Return [x, y] of the center of cell containing provided text 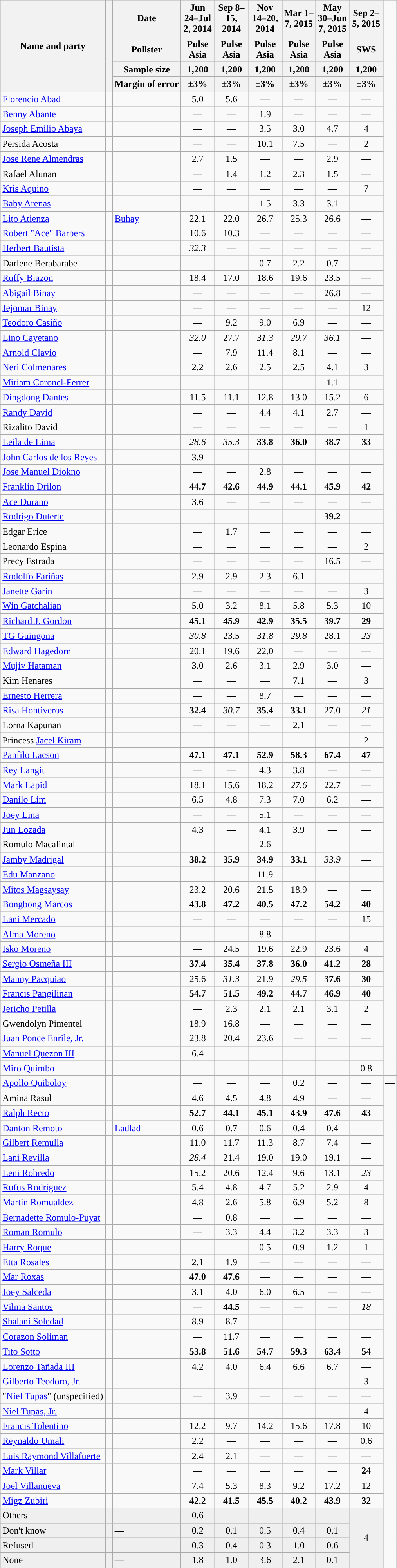
27.6 [299, 785]
54 [366, 1351]
Joel Villanueva [53, 1486]
24 [366, 1471]
Manuel Quezon III [53, 1053]
Martin Romualdez [53, 1203]
Ace Durano [53, 502]
58.3 [299, 755]
Manny Pacquiao [53, 979]
17.0 [231, 278]
Ladlad [146, 1128]
6.7 [332, 1366]
27.0 [332, 711]
12.2 [198, 1426]
7.9 [231, 353]
29.8 [299, 636]
21.9 [265, 979]
Risa Hontiveros [53, 711]
Ernesto Herrera [53, 695]
18.1 [198, 785]
11.0 [198, 1143]
6.1 [299, 576]
Edu Manzano [53, 874]
9.0 [265, 323]
Dingdong Dantes [53, 397]
54.2 [332, 904]
TG Guingona [53, 636]
28.4 [198, 1157]
12.8 [265, 397]
20.4 [231, 1038]
22.9 [299, 949]
40.5 [265, 904]
Joseph Emilio Abaya [53, 129]
35.9 [231, 859]
11.4 [265, 353]
17.8 [332, 1426]
39.2 [332, 517]
3.5 [265, 129]
Jose Manuel Diokno [53, 472]
32 [366, 1501]
Margin of error [146, 84]
5.6 [231, 99]
1.7 [231, 532]
Danton Remoto [53, 1128]
28.6 [198, 442]
6.0 [265, 1292]
Buhay [146, 218]
Rodolfo Fariñas [53, 576]
Kim Henares [53, 680]
Mark Villar [53, 1471]
59.3 [299, 1351]
Mujiv Hataman [53, 666]
4.2 [198, 1366]
Gwendolyn Pimentel [53, 1024]
Lino Cayetano [53, 338]
None [53, 1560]
Richard J. Gordon [53, 621]
33.9 [332, 859]
14.2 [265, 1426]
Neri Colmenares [53, 367]
Teodoro Casiño [53, 323]
Mitos Magsaysay [53, 889]
Harry Roque [53, 1247]
8.3 [265, 1486]
53.8 [198, 1351]
Reynaldo Umali [53, 1441]
Abigail Binay [53, 293]
44.9 [265, 487]
63.4 [332, 1351]
Ralph Recto [53, 1113]
8.9 [198, 1322]
30.7 [231, 711]
47.0 [198, 1277]
Francis Pangilinan [53, 994]
10.3 [231, 233]
Randy David [53, 412]
Refused [53, 1545]
Herbert Bautista [53, 248]
Amina Rasul [53, 1098]
Joey Salceda [53, 1292]
7 [366, 188]
6.2 [332, 800]
2.4 [198, 1456]
Persida Acosta [53, 144]
23.2 [198, 889]
67.4 [332, 755]
42 [366, 487]
15 [366, 919]
6 [366, 397]
18.6 [265, 278]
37.6 [332, 979]
43 [366, 1113]
35.5 [299, 621]
"Niel Tupas" (unspecified) [53, 1396]
Francis Tolentino [53, 1426]
Joey Lina [53, 815]
Rizalito David [53, 427]
Princess Jacel Kiram [53, 740]
Rafael Alunan [53, 174]
Miriam Coronel-Ferrer [53, 382]
33.8 [265, 442]
30 [366, 979]
Leonardo Espina [53, 546]
40.2 [299, 1501]
29.7 [299, 338]
21.4 [231, 1157]
18.2 [265, 785]
38.7 [332, 442]
17.2 [332, 1486]
30.8 [198, 636]
Lani Revilla [53, 1157]
Corazon Soliman [53, 1337]
Rey Langit [53, 770]
Jun Lozada [53, 830]
25.6 [198, 979]
38.2 [198, 859]
12.4 [265, 1172]
Niel Tupas, Jr. [53, 1411]
Lorna Kapunan [53, 725]
Others [53, 1516]
27.7 [231, 338]
Benny Abante [53, 114]
26.7 [265, 218]
13.0 [299, 397]
Kris Aquino [53, 188]
Danilo Lim [53, 800]
Jericho Petilla [53, 1009]
Don't know [53, 1530]
Leila de Lima [53, 442]
10.1 [265, 144]
11.5 [198, 397]
2.8 [265, 472]
26.8 [332, 293]
0.9 [299, 1247]
3.8 [299, 770]
41.2 [332, 964]
4.5 [231, 1098]
11.9 [265, 874]
44.5 [231, 1307]
Arnold Clavio [53, 353]
22.1 [198, 218]
Etta Rosales [53, 1262]
Sep 8–15, 2014 [231, 18]
52.7 [198, 1113]
Sep 2–5, 2015 [366, 18]
42.6 [231, 487]
Luis Raymond Villafuerte [53, 1456]
22.7 [332, 785]
36.1 [332, 338]
51.6 [231, 1351]
Lani Mercado [53, 919]
23.8 [198, 1038]
8 [366, 1203]
24.5 [231, 949]
16.5 [332, 561]
47 [366, 755]
29 [366, 621]
32.0 [198, 338]
Vilma Santos [53, 1307]
Rufus Rodriguez [53, 1188]
4.6 [198, 1098]
5.4 [198, 1188]
11.3 [265, 1143]
34.9 [265, 859]
1.8 [198, 1560]
45.5 [265, 1501]
John Carlos de los Reyes [53, 457]
7.3 [265, 800]
Date [146, 18]
28 [366, 964]
Ruffy Biazon [53, 278]
1.4 [231, 174]
35.3 [231, 442]
31.8 [265, 636]
Juan Ponce Enrile, Jr. [53, 1038]
21 [366, 711]
Sergio Osmeña III [53, 964]
Edward Hagedorn [53, 651]
7.0 [299, 800]
4.9 [299, 1098]
18 [366, 1307]
Jamby Madrigal [53, 859]
Sample size [146, 69]
16.8 [231, 1024]
6.6 [299, 1366]
Lito Atienza [53, 218]
5.1 [265, 815]
Franklin Drilon [53, 487]
52.9 [265, 755]
20.1 [198, 651]
Miro Quimbo [53, 1068]
Edgar Erice [53, 532]
43.8 [198, 904]
Jun 24–Jul 2, 2014 [198, 18]
Bongbong Marcos [53, 904]
Apollo Quiboloy [53, 1083]
Darlene Berabarabe [53, 263]
Name and party [53, 46]
Pollster [146, 49]
Gilbert Remulla [53, 1143]
37.4 [198, 964]
39.7 [332, 621]
10.6 [198, 233]
Isko Moreno [53, 949]
49.2 [265, 994]
33 [366, 442]
Roman Romulo [53, 1232]
Janette Garin [53, 591]
32.3 [198, 248]
Win Gatchalian [53, 606]
7.1 [299, 680]
37.8 [265, 964]
Mark Lapid [53, 785]
Florencio Abad [53, 99]
May 30–Jun 7, 2015 [332, 18]
Migz Zubiri [53, 1501]
13.1 [332, 1172]
Panfilo Lacson [53, 755]
Jose Rene Almendras [53, 159]
7.5 [299, 144]
32.4 [198, 711]
9.7 [231, 1426]
19.1 [332, 1157]
21.5 [265, 889]
Mar Roxas [53, 1277]
Precy Estrada [53, 561]
9.6 [299, 1172]
51.5 [231, 994]
Baby Arenas [53, 203]
11.1 [231, 397]
Nov 14–20, 2014 [265, 18]
46.9 [332, 994]
26.6 [332, 218]
Leni Robredo [53, 1172]
42.2 [198, 1501]
Bernadette Romulo-Puyat [53, 1217]
Robert "Ace" Barbers [53, 233]
8.8 [265, 934]
Alma Moreno [53, 934]
Mar 1–7, 2015 [299, 18]
Lorenzo Tañada III [53, 1366]
Gilberto Teodoro, Jr. [53, 1381]
25.3 [299, 218]
18.4 [198, 278]
41.5 [231, 1501]
Rodrigo Duterte [53, 517]
Tito Sotto [53, 1351]
Jejomar Binay [53, 308]
42.9 [265, 621]
Shalani Soledad [53, 1322]
Romulo Macalintal [53, 845]
29.5 [299, 979]
1.1 [332, 382]
SWS [366, 49]
28.1 [332, 636]
